Identify which cell holds the provided text, then report its (X, Y) central coordinate. 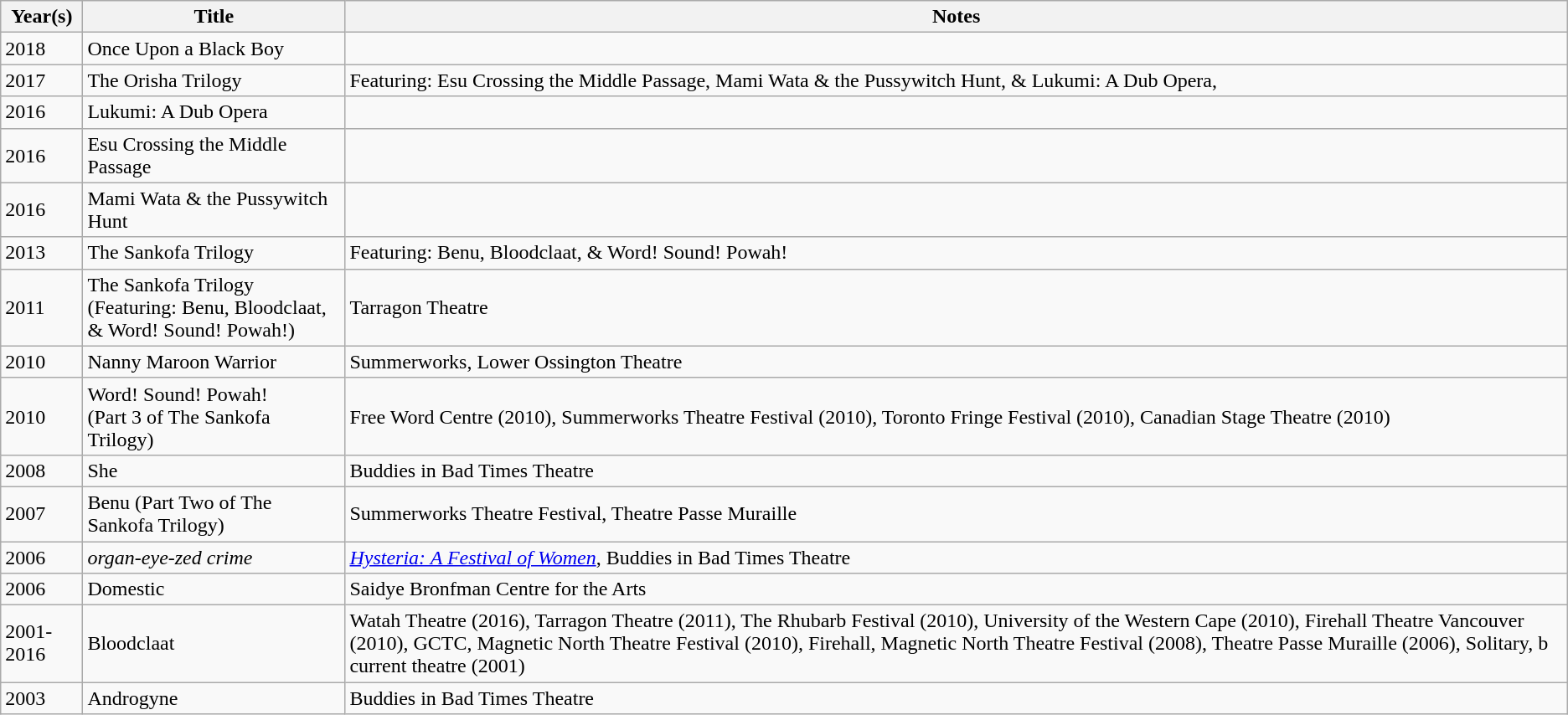
Featuring: Benu, Bloodclaat, & Word! Sound! Powah! (957, 253)
The Sankofa Trilogy (214, 253)
2008 (42, 471)
Featuring: Esu Crossing the Middle Passage, Mami Wata & the Pussywitch Hunt, & Lukumi: A Dub Opera, (957, 80)
Saidye Bronfman Centre for the Arts (957, 589)
organ-eye-zed crime (214, 557)
Androgyne (214, 698)
2001-2016 (42, 644)
2013 (42, 253)
The Orisha Trilogy (214, 80)
Benu (Part Two of The Sankofa Trilogy) (214, 514)
Title (214, 17)
Word! Sound! Powah!(Part 3 of The Sankofa Trilogy) (214, 416)
2018 (42, 49)
Esu Crossing the Middle Passage (214, 156)
Notes (957, 17)
Summerworks, Lower Ossington Theatre (957, 362)
The Sankofa Trilogy(Featuring: Benu, Bloodclaat, & Word! Sound! Powah!) (214, 307)
Tarragon Theatre (957, 307)
Mami Wata & the Pussywitch Hunt (214, 209)
Lukumi: A Dub Opera (214, 112)
Free Word Centre (2010), Summerworks Theatre Festival (2010), Toronto Fringe Festival (2010), Canadian Stage Theatre (2010) (957, 416)
Once Upon a Black Boy (214, 49)
2017 (42, 80)
Nanny Maroon Warrior (214, 362)
Domestic (214, 589)
Hysteria: A Festival of Women, Buddies in Bad Times Theatre (957, 557)
Year(s) (42, 17)
2003 (42, 698)
Bloodclaat (214, 644)
2011 (42, 307)
Summerworks Theatre Festival, Theatre Passe Muraille (957, 514)
2007 (42, 514)
She (214, 471)
